From the cell containing the given text, extract its center point as [x, y] coordinate. 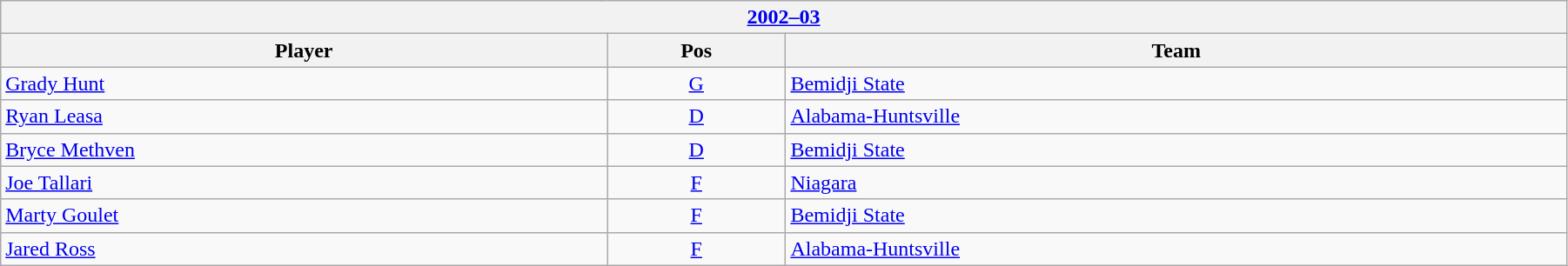
Bryce Methven [305, 150]
Niagara [1176, 183]
Ryan Leasa [305, 116]
Jared Ross [305, 249]
Team [1176, 50]
Marty Goulet [305, 216]
Pos [696, 50]
Player [305, 50]
2002–03 [784, 17]
G [696, 83]
Grady Hunt [305, 83]
Joe Tallari [305, 183]
